Return [x, y] of the center of cell containing provided text 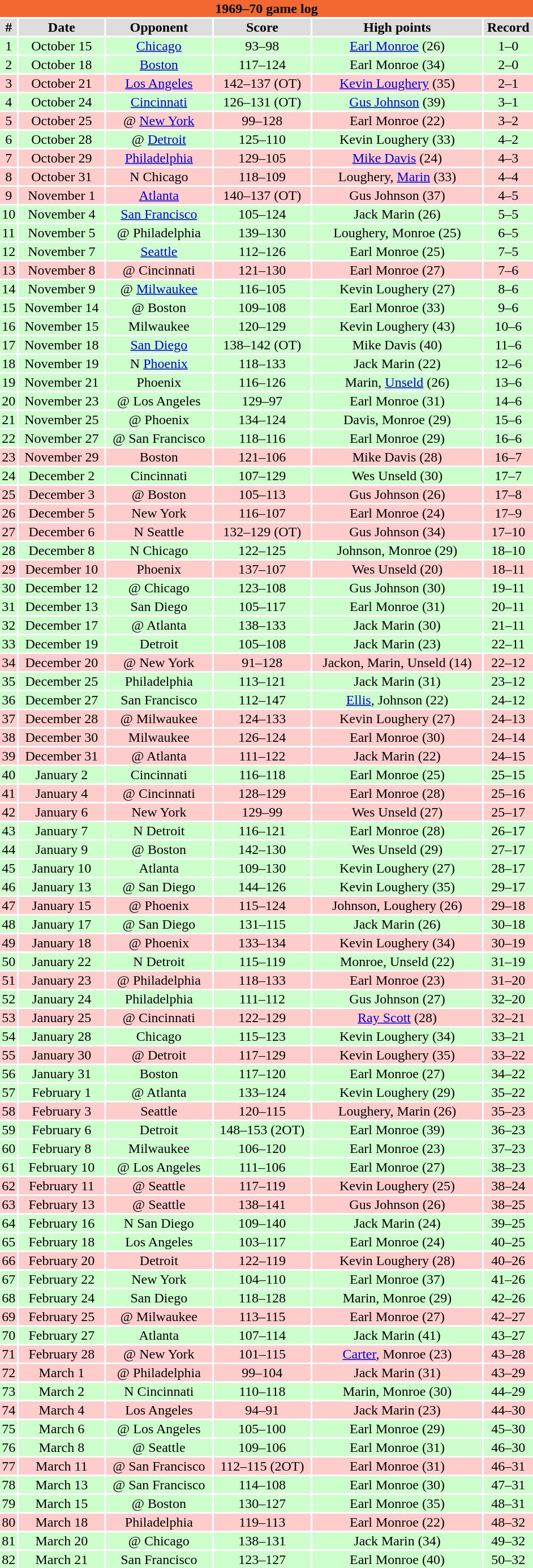
January 2 [61, 775]
March 11 [61, 1466]
109–106 [262, 1447]
22–11 [508, 644]
N San Diego [158, 1223]
23–12 [508, 681]
126–124 [262, 737]
122–119 [262, 1261]
129–97 [262, 401]
120–115 [262, 1111]
76 [8, 1447]
Loughery, Monroe (25) [397, 233]
49–32 [508, 1541]
6 [8, 139]
18–10 [508, 550]
12 [8, 251]
29 [8, 569]
93–98 [262, 46]
107–129 [262, 476]
February 24 [61, 1298]
High points [397, 27]
45–30 [508, 1429]
Marin, Unseld (26) [397, 382]
February 3 [61, 1111]
99–128 [262, 121]
138–142 (OT) [262, 345]
January 24 [61, 999]
Jack Marin (34) [397, 1541]
28 [8, 550]
8–6 [508, 289]
October 31 [61, 177]
December 3 [61, 494]
41–26 [508, 1279]
Jack Marin (30) [397, 625]
23 [8, 457]
1–0 [508, 46]
42–26 [508, 1298]
Loughery, Marin (33) [397, 177]
105–124 [262, 214]
39–25 [508, 1223]
2–0 [508, 65]
116–126 [262, 382]
4–2 [508, 139]
Kevin Loughery (25) [397, 1186]
7–5 [508, 251]
118–109 [262, 177]
January 17 [61, 924]
March 13 [61, 1485]
28–17 [508, 868]
118–116 [262, 438]
March 8 [61, 1447]
Earl Monroe (33) [397, 307]
43–27 [508, 1335]
Score [262, 27]
73 [8, 1391]
26–17 [508, 831]
137–107 [262, 569]
129–99 [262, 812]
December 28 [61, 719]
February 11 [61, 1186]
112–115 (2OT) [262, 1466]
91–128 [262, 663]
November 29 [61, 457]
December 6 [61, 532]
64 [8, 1223]
3–2 [508, 121]
3–1 [508, 102]
35 [8, 681]
2 [8, 65]
19 [8, 382]
14 [8, 289]
21–11 [508, 625]
Mike Davis (40) [397, 345]
March 1 [61, 1373]
53 [8, 1018]
November 4 [61, 214]
48–32 [508, 1522]
Earl Monroe (26) [397, 46]
148–153 (2OT) [262, 1130]
66 [8, 1261]
125–110 [262, 139]
Date [61, 27]
112–126 [262, 251]
126–131 (OT) [262, 102]
February 27 [61, 1335]
32–20 [508, 999]
99–104 [262, 1373]
142–130 [262, 849]
47–31 [508, 1485]
117–129 [262, 1055]
109–108 [262, 307]
December 19 [61, 644]
134–124 [262, 420]
Earl Monroe (39) [397, 1130]
Marin, Monroe (29) [397, 1298]
November 15 [61, 326]
18–11 [508, 569]
Wes Unseld (30) [397, 476]
4–5 [508, 195]
7–6 [508, 270]
January 6 [61, 812]
January 28 [61, 1036]
56 [8, 1074]
116–105 [262, 289]
15 [8, 307]
113–121 [262, 681]
9–6 [508, 307]
8 [8, 177]
February 25 [61, 1317]
January 10 [61, 868]
November 18 [61, 345]
15–6 [508, 420]
46 [8, 887]
31–20 [508, 980]
December 25 [61, 681]
77 [8, 1466]
November 27 [61, 438]
139–130 [262, 233]
42 [8, 812]
43–28 [508, 1354]
4 [8, 102]
November 5 [61, 233]
Kevin Loughery (29) [397, 1092]
# [8, 27]
1969–70 game log [266, 8]
November 1 [61, 195]
Gus Johnson (27) [397, 999]
117–119 [262, 1186]
109–130 [262, 868]
22 [8, 438]
114–108 [262, 1485]
70 [8, 1335]
Gus Johnson (30) [397, 588]
December 8 [61, 550]
113–115 [262, 1317]
22–12 [508, 663]
16–7 [508, 457]
Carter, Monroe (23) [397, 1354]
116–107 [262, 513]
54 [8, 1036]
N Seattle [158, 532]
13 [8, 270]
38–24 [508, 1186]
December 31 [61, 756]
Jackon, Marin, Unseld (14) [397, 663]
February 22 [61, 1279]
118–128 [262, 1298]
January 7 [61, 831]
119–113 [262, 1522]
79 [8, 1503]
March 20 [61, 1541]
16–6 [508, 438]
131–115 [262, 924]
142–137 (OT) [262, 83]
75 [8, 1429]
9 [8, 195]
17–9 [508, 513]
55 [8, 1055]
October 18 [61, 65]
Earl Monroe (35) [397, 1503]
112–147 [262, 700]
68 [8, 1298]
74 [8, 1410]
50 [8, 962]
42–27 [508, 1317]
Gus Johnson (34) [397, 532]
November 19 [61, 364]
N Phoenix [158, 364]
110–118 [262, 1391]
December 2 [61, 476]
March 21 [61, 1560]
94–91 [262, 1410]
133–124 [262, 1092]
103–117 [262, 1242]
19–11 [508, 588]
37–23 [508, 1148]
123–108 [262, 588]
17–7 [508, 476]
March 6 [61, 1429]
February 18 [61, 1242]
46–30 [508, 1447]
October 24 [61, 102]
60 [8, 1148]
116–121 [262, 831]
63 [8, 1204]
Marin, Monroe (30) [397, 1391]
January 13 [61, 887]
33–21 [508, 1036]
February 6 [61, 1130]
16 [8, 326]
18 [8, 364]
122–129 [262, 1018]
17 [8, 345]
Wes Unseld (27) [397, 812]
Davis, Monroe (29) [397, 420]
44–29 [508, 1391]
33–22 [508, 1055]
24 [8, 476]
5–5 [508, 214]
Wes Unseld (29) [397, 849]
109–140 [262, 1223]
65 [8, 1242]
62 [8, 1186]
Jack Marin (24) [397, 1223]
January 18 [61, 943]
December 5 [61, 513]
10 [8, 214]
November 9 [61, 289]
February 10 [61, 1167]
105–113 [262, 494]
104–110 [262, 1279]
123–127 [262, 1560]
30–18 [508, 924]
35–22 [508, 1092]
17–10 [508, 532]
45 [8, 868]
34 [8, 663]
36 [8, 700]
31–19 [508, 962]
Gus Johnson (37) [397, 195]
4–3 [508, 158]
Earl Monroe (34) [397, 65]
January 4 [61, 793]
January 23 [61, 980]
11 [8, 233]
24–13 [508, 719]
October 25 [61, 121]
52 [8, 999]
Loughery, Marin (26) [397, 1111]
March 18 [61, 1522]
Gus Johnson (39) [397, 102]
33 [8, 644]
105–108 [262, 644]
Wes Unseld (20) [397, 569]
Ray Scott (28) [397, 1018]
4–4 [508, 177]
47 [8, 905]
32–21 [508, 1018]
30 [8, 588]
80 [8, 1522]
27–17 [508, 849]
46–31 [508, 1466]
Mike Davis (28) [397, 457]
March 4 [61, 1410]
106–120 [262, 1148]
105–100 [262, 1429]
Monroe, Unseld (22) [397, 962]
130–127 [262, 1503]
February 8 [61, 1148]
March 2 [61, 1391]
24–12 [508, 700]
128–129 [262, 793]
Kevin Loughery (28) [397, 1261]
Kevin Loughery (33) [397, 139]
February 20 [61, 1261]
October 21 [61, 83]
November 23 [61, 401]
Opponent [158, 27]
117–120 [262, 1074]
27 [8, 532]
Mike Davis (24) [397, 158]
38–25 [508, 1204]
October 29 [61, 158]
115–124 [262, 905]
November 8 [61, 270]
40 [8, 775]
78 [8, 1485]
January 9 [61, 849]
29–17 [508, 887]
11–6 [508, 345]
44–30 [508, 1410]
51 [8, 980]
40–26 [508, 1261]
2–1 [508, 83]
December 20 [61, 663]
138–141 [262, 1204]
5 [8, 121]
20 [8, 401]
120–129 [262, 326]
January 15 [61, 905]
138–131 [262, 1541]
February 1 [61, 1092]
81 [8, 1541]
133–134 [262, 943]
November 14 [61, 307]
129–105 [262, 158]
71 [8, 1354]
58 [8, 1111]
17–8 [508, 494]
February 13 [61, 1204]
December 10 [61, 569]
132–129 (OT) [262, 532]
115–119 [262, 962]
March 15 [61, 1503]
117–124 [262, 65]
November 21 [61, 382]
December 30 [61, 737]
82 [8, 1560]
7 [8, 158]
101–115 [262, 1354]
February 16 [61, 1223]
44 [8, 849]
24–14 [508, 737]
Record [508, 27]
48–31 [508, 1503]
36–23 [508, 1130]
32 [8, 625]
43–29 [508, 1373]
144–126 [262, 887]
41 [8, 793]
20–11 [508, 606]
1 [8, 46]
122–125 [262, 550]
January 22 [61, 962]
49 [8, 943]
39 [8, 756]
107–114 [262, 1335]
140–137 (OT) [262, 195]
December 27 [61, 700]
37 [8, 719]
10–6 [508, 326]
25–16 [508, 793]
69 [8, 1317]
61 [8, 1167]
121–106 [262, 457]
25 [8, 494]
111–112 [262, 999]
12–6 [508, 364]
3 [8, 83]
December 12 [61, 588]
6–5 [508, 233]
116–118 [262, 775]
Johnson, Monroe (29) [397, 550]
Earl Monroe (40) [397, 1560]
111–106 [262, 1167]
48 [8, 924]
October 28 [61, 139]
38 [8, 737]
13–6 [508, 382]
57 [8, 1092]
115–123 [262, 1036]
January 25 [61, 1018]
January 31 [61, 1074]
Kevin Loughery (43) [397, 326]
14–6 [508, 401]
25–17 [508, 812]
72 [8, 1373]
October 15 [61, 46]
31 [8, 606]
138–133 [262, 625]
29–18 [508, 905]
December 17 [61, 625]
121–130 [262, 270]
26 [8, 513]
N Cincinnati [158, 1391]
105–117 [262, 606]
February 28 [61, 1354]
34–22 [508, 1074]
24–15 [508, 756]
Ellis, Johnson (22) [397, 700]
38–23 [508, 1167]
43 [8, 831]
50–32 [508, 1560]
January 30 [61, 1055]
Earl Monroe (37) [397, 1279]
59 [8, 1130]
30–19 [508, 943]
25–15 [508, 775]
December 13 [61, 606]
21 [8, 420]
40–25 [508, 1242]
November 7 [61, 251]
124–133 [262, 719]
Jack Marin (41) [397, 1335]
Johnson, Loughery (26) [397, 905]
November 25 [61, 420]
35–23 [508, 1111]
111–122 [262, 756]
67 [8, 1279]
